Provide the [x, y] coordinate of the cell's center where the given text is located.  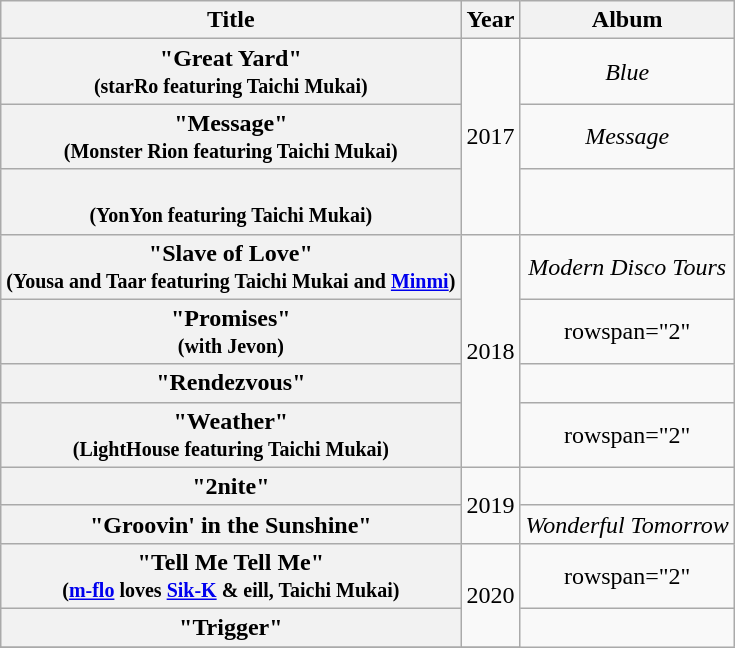
"Weather"(LightHouse featuring Taichi Mukai) [231, 434]
"Tell Me Tell Me"(m-flo loves Sik-K & eill, Taichi Mukai) [231, 576]
"Slave of Love"(Yousa and Taar featuring Taichi Mukai and Minmi) [231, 266]
Modern Disco Tours [627, 266]
"2nite" [231, 486]
"Trigger" [231, 627]
"Promises"(with Jevon) [231, 332]
2017 [490, 136]
Title [231, 20]
(YonYon featuring Taichi Mukai) [231, 202]
2018 [490, 350]
2020 [490, 594]
"Great Yard"(starRo featuring Taichi Mukai) [231, 72]
"Rendezvous" [231, 383]
Album [627, 20]
Blue [627, 72]
"Groovin' in the Sunshine" [231, 524]
2019 [490, 505]
"Message"(Monster Rion featuring Taichi Mukai) [231, 136]
Message [627, 136]
Wonderful Tomorrow [627, 524]
Year [490, 20]
